Pinpoint the cell where the given text exists, returning its (x, y) midpoint coordinate. 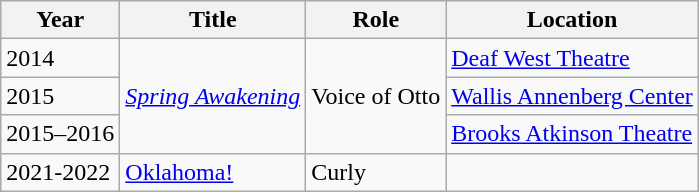
Deaf West Theatre (572, 58)
2014 (60, 58)
2015 (60, 96)
Title (213, 20)
Oklahoma! (213, 172)
Role (376, 20)
2021-2022 (60, 172)
Location (572, 20)
Voice of Otto (376, 96)
Year (60, 20)
Curly (376, 172)
Brooks Atkinson Theatre (572, 134)
Wallis Annenberg Center (572, 96)
Spring Awakening (213, 96)
2015–2016 (60, 134)
